Capture the cell that displays the provided text and extract its (x, y) central coordinate. 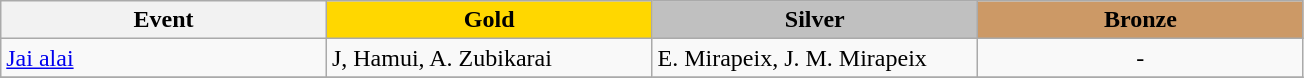
Event (164, 20)
- (1141, 58)
J, Hamui, A. Zubikarai (489, 58)
Bronze (1141, 20)
Silver (815, 20)
Jai alai (164, 58)
E. Mirapeix, J. M. Mirapeix (815, 58)
Gold (489, 20)
